Determine the (x, y) coordinate at the center of the cell enclosing the given text.  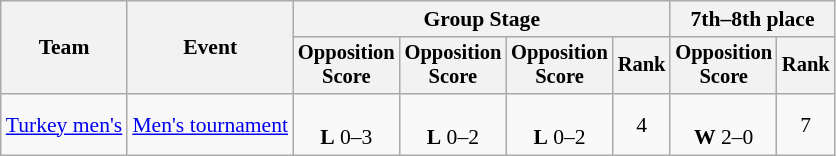
7 (806, 124)
7th–8th place (752, 19)
W 2–0 (724, 124)
4 (642, 124)
L 0–3 (346, 124)
Turkey men's (64, 124)
Men's tournament (210, 124)
Group Stage (482, 19)
Event (210, 48)
Team (64, 48)
